Extract the [X, Y] coordinate from the center of the cell holding the provided text.  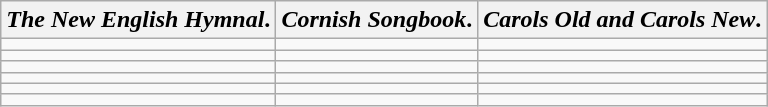
Cornish Songbook. [377, 20]
Carols Old and Carols New. [622, 20]
The New English Hymnal. [138, 20]
